Output the (x, y) coordinate of the center of the cell containing the given text.  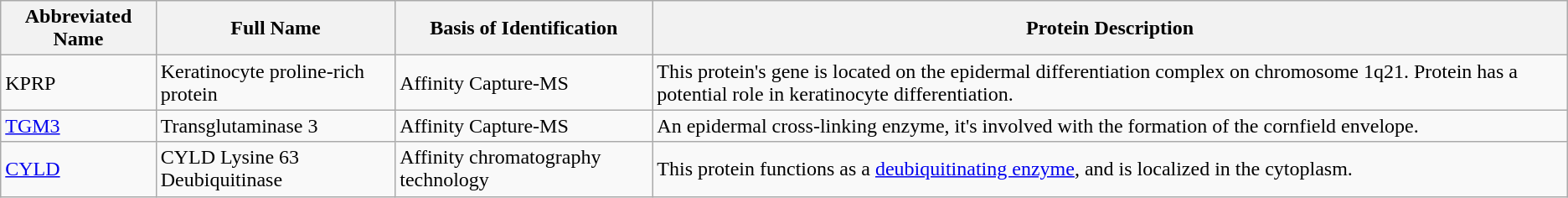
This protein functions as a deubiquitinating enzyme, and is localized in the cytoplasm. (1110, 169)
Basis of Identification (524, 29)
KPRP (79, 82)
TGM3 (79, 126)
Abbreviated Name (79, 29)
Keratinocyte proline-rich protein (275, 82)
An epidermal cross-linking enzyme, it's involved with the formation of the cornfield envelope. (1110, 126)
Transglutaminase 3 (275, 126)
CYLD Lysine 63 Deubiquitinase (275, 169)
CYLD (79, 169)
Full Name (275, 29)
Protein Description (1110, 29)
Affinity chromatography technology (524, 169)
